Find where the given text appears and provide that cell's center as [x, y] coordinate. 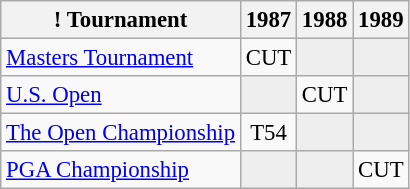
1988 [325, 20]
1987 [268, 20]
1989 [381, 20]
U.S. Open [121, 95]
T54 [268, 133]
Masters Tournament [121, 58]
PGA Championship [121, 170]
! Tournament [121, 20]
The Open Championship [121, 133]
